Pinpoint the cell where the given text exists, returning its (X, Y) midpoint coordinate. 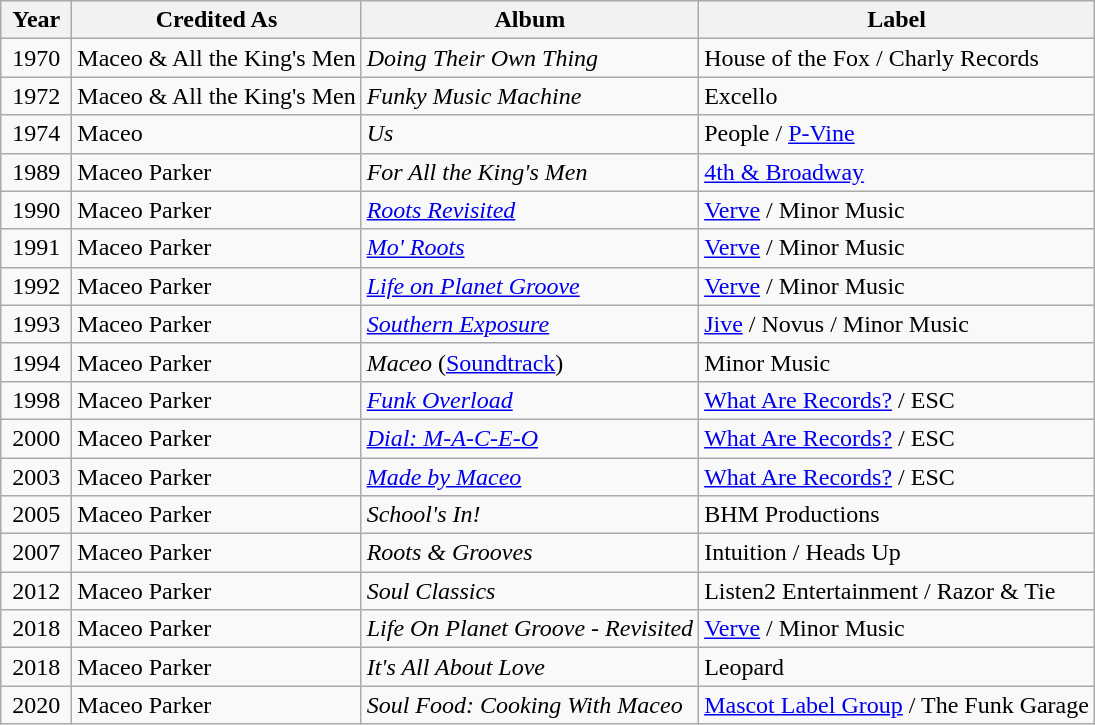
Mascot Label Group / The Funk Garage (897, 705)
2020 (36, 705)
Maceo (216, 134)
Soul Classics (530, 591)
Label (897, 20)
2012 (36, 591)
Album (530, 20)
School's In! (530, 515)
People / P-Vine (897, 134)
Intuition / Heads Up (897, 553)
BHM Productions (897, 515)
Excello (897, 96)
Life on Planet Groove (530, 286)
Listen2 Entertainment / Razor & Tie (897, 591)
Dial: M-A-C-E-O (530, 438)
2000 (36, 438)
Made by Maceo (530, 477)
Doing Their Own Thing (530, 58)
1993 (36, 324)
Funky Music Machine (530, 96)
1994 (36, 362)
Funk Overload (530, 400)
1990 (36, 210)
Year (36, 20)
1989 (36, 172)
1970 (36, 58)
Jive / Novus / Minor Music (897, 324)
1998 (36, 400)
2003 (36, 477)
Maceo (Soundtrack) (530, 362)
1992 (36, 286)
Roots & Grooves (530, 553)
Leopard (897, 667)
Soul Food: Cooking With Maceo (530, 705)
2007 (36, 553)
It's All About Love (530, 667)
Roots Revisited (530, 210)
Life On Planet Groove - Revisited (530, 629)
Credited As (216, 20)
Southern Exposure (530, 324)
2005 (36, 515)
1974 (36, 134)
House of the Fox / Charly Records (897, 58)
1972 (36, 96)
Minor Music (897, 362)
Mo' Roots (530, 248)
1991 (36, 248)
For All the King's Men (530, 172)
4th & Broadway (897, 172)
Us (530, 134)
